Detect which cell encompasses the target text, then output its (X, Y) center coordinate. 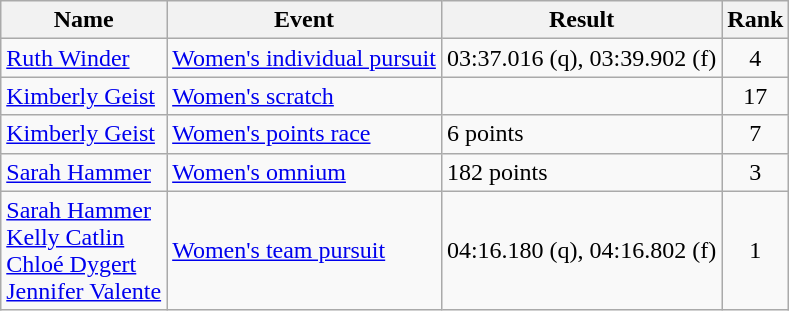
3 (756, 172)
03:37.016 (q), 03:39.902 (f) (581, 58)
Sarah Hammer (84, 172)
04:16.180 (q), 04:16.802 (f) (581, 250)
182 points (581, 172)
Ruth Winder (84, 58)
6 points (581, 134)
Women's individual pursuit (304, 58)
Rank (756, 20)
17 (756, 96)
Women's omnium (304, 172)
7 (756, 134)
Name (84, 20)
Women's scratch (304, 96)
Event (304, 20)
1 (756, 250)
4 (756, 58)
Result (581, 20)
Sarah HammerKelly CatlinChloé DygertJennifer Valente (84, 250)
Women's team pursuit (304, 250)
Women's points race (304, 134)
